Detect which cell encompasses the target text, then output its (X, Y) center coordinate. 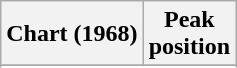
Chart (1968) (72, 34)
Peak position (189, 34)
